Return [x, y] of the center of cell containing provided text 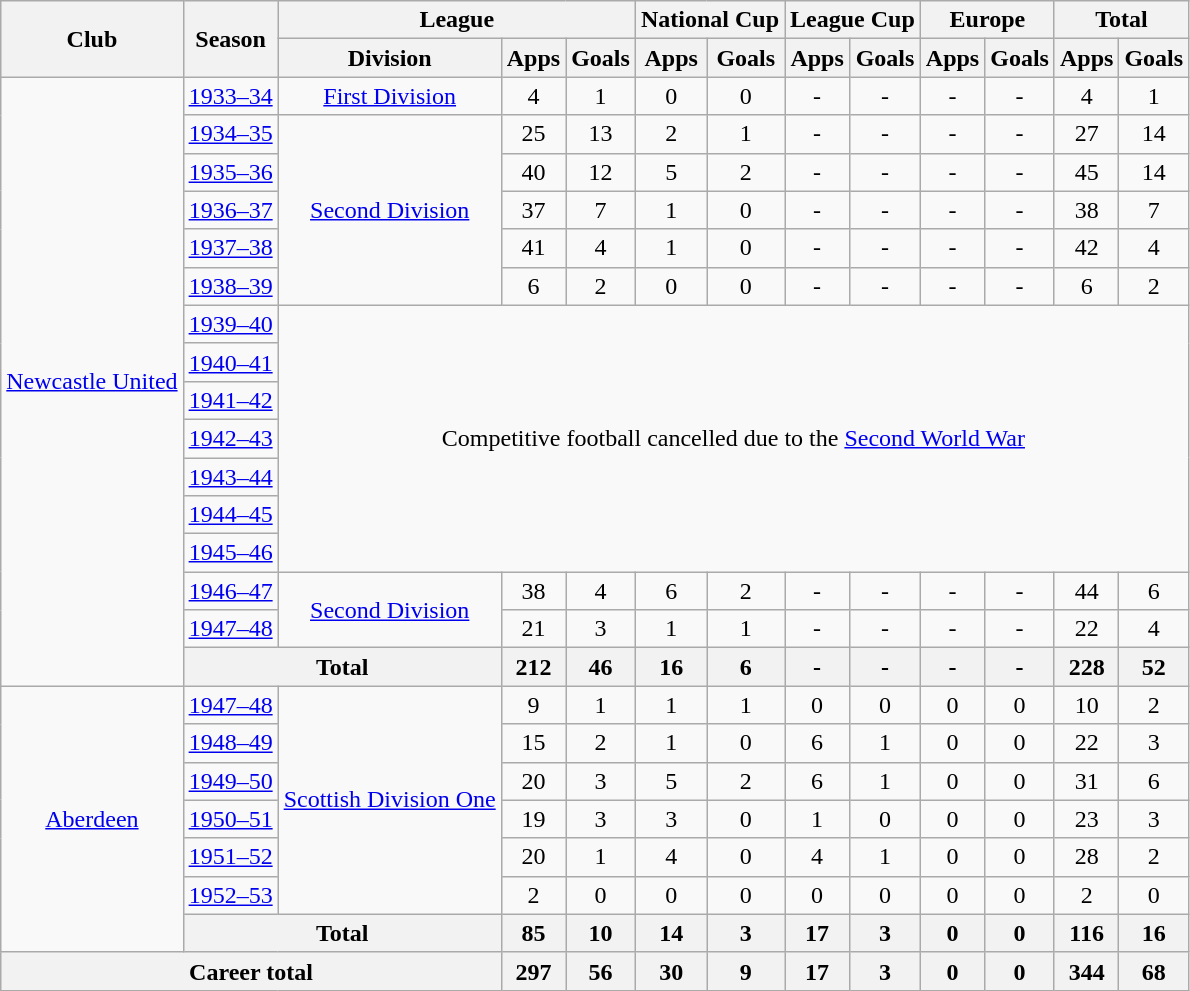
228 [1086, 667]
Division [390, 58]
League Cup [853, 20]
1944–45 [230, 515]
Aberdeen [92, 819]
1936–37 [230, 210]
116 [1086, 933]
1946–47 [230, 591]
46 [601, 667]
28 [1086, 857]
12 [601, 172]
27 [1086, 134]
1943–44 [230, 477]
Scottish Division One [390, 800]
56 [601, 971]
League [456, 20]
1951–52 [230, 857]
1942–43 [230, 438]
Newcastle United [92, 382]
1933–34 [230, 96]
1935–36 [230, 172]
42 [1086, 248]
41 [533, 248]
1948–49 [230, 743]
1939–40 [230, 324]
68 [1154, 971]
44 [1086, 591]
21 [533, 629]
Season [230, 39]
31 [1086, 781]
1950–51 [230, 819]
1952–53 [230, 895]
Competitive football cancelled due to the Second World War [733, 438]
1941–42 [230, 400]
15 [533, 743]
Club [92, 39]
52 [1154, 667]
1934–35 [230, 134]
1937–38 [230, 248]
297 [533, 971]
37 [533, 210]
23 [1086, 819]
1940–41 [230, 362]
344 [1086, 971]
19 [533, 819]
40 [533, 172]
Career total [251, 971]
1945–46 [230, 553]
National Cup [710, 20]
1949–50 [230, 781]
Europe [987, 20]
1938–39 [230, 286]
45 [1086, 172]
First Division [390, 96]
85 [533, 933]
30 [671, 971]
13 [601, 134]
212 [533, 667]
25 [533, 134]
